Locate the cell with the specified text and output its [X, Y] center coordinate. 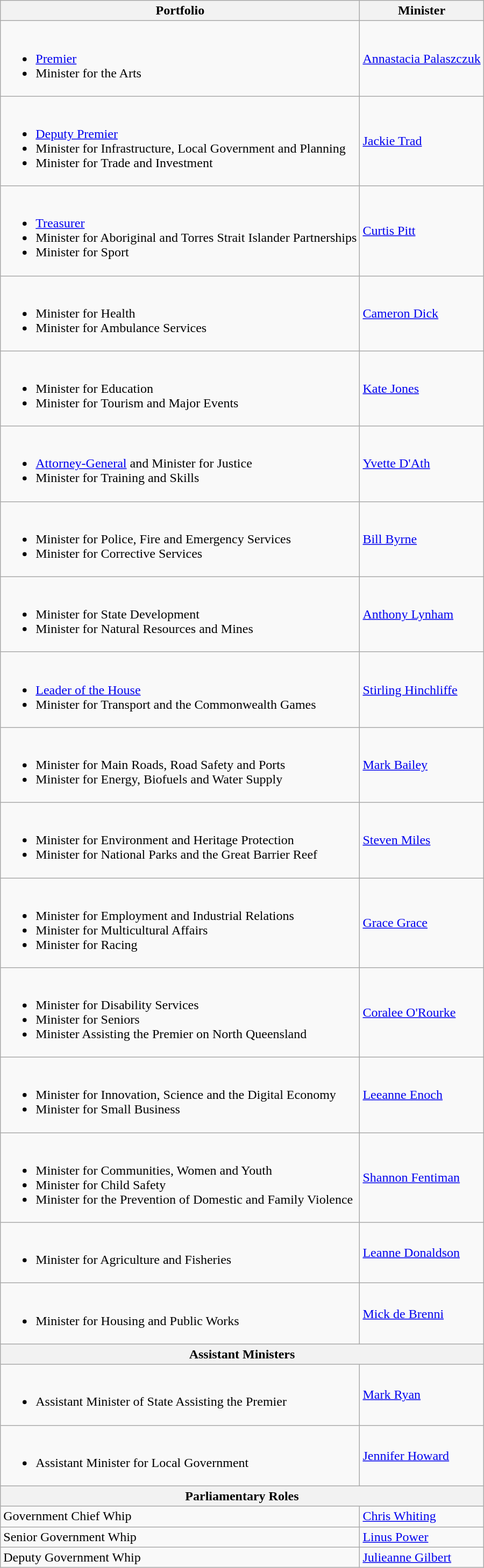
PremierMinister for the Arts [180, 59]
Minister for Main Roads, Road Safety and PortsMinister for Energy, Biofuels and Water Supply [180, 765]
Minister for Housing and Public Works [180, 1313]
Leader of the HouseMinister for Transport and the Commonwealth Games [180, 689]
Leanne Donaldson [422, 1253]
Shannon Fentiman [422, 1178]
Assistant Ministers [242, 1354]
Mark Bailey [422, 765]
Julieanne Gilbert [422, 1557]
Government Chief Whip [180, 1516]
Coralee O'Rourke [422, 1012]
Annastacia Palaszczuk [422, 59]
Jackie Trad [422, 141]
Yvette D'Ath [422, 464]
Minister for Innovation, Science and the Digital EconomyMinister for Small Business [180, 1095]
TreasurerMinister for Aboriginal and Torres Strait Islander PartnershipsMinister for Sport [180, 231]
Anthony Lynham [422, 614]
Minister for HealthMinister for Ambulance Services [180, 313]
Jennifer Howard [422, 1455]
Curtis Pitt [422, 231]
Minister for EducationMinister for Tourism and Major Events [180, 389]
Linus Power [422, 1537]
Minister [422, 11]
Minister for Environment and Heritage ProtectionMinister for National Parks and the Great Barrier Reef [180, 840]
Minister for Police, Fire and Emergency ServicesMinister for Corrective Services [180, 539]
Attorney-General and Minister for JusticeMinister for Training and Skills [180, 464]
Senior Government Whip [180, 1537]
Minister for Employment and Industrial RelationsMinister for Multicultural AffairsMinister for Racing [180, 923]
Mark Ryan [422, 1395]
Assistant Minister for Local Government [180, 1455]
Assistant Minister of State Assisting the Premier [180, 1395]
Chris Whiting [422, 1516]
Stirling Hinchliffe [422, 689]
Minister for State DevelopmentMinister for Natural Resources and Mines [180, 614]
Portfolio [180, 11]
Kate Jones [422, 389]
Parliamentary Roles [242, 1496]
Grace Grace [422, 923]
Mick de Brenni [422, 1313]
Cameron Dick [422, 313]
Bill Byrne [422, 539]
Minister for Communities, Women and YouthMinister for Child SafetyMinister for the Prevention of Domestic and Family Violence [180, 1178]
Deputy PremierMinister for Infrastructure, Local Government and PlanningMinister for Trade and Investment [180, 141]
Minister for Agriculture and Fisheries [180, 1253]
Deputy Government Whip [180, 1557]
Leeanne Enoch [422, 1095]
Steven Miles [422, 840]
Minister for Disability ServicesMinister for SeniorsMinister Assisting the Premier on North Queensland [180, 1012]
